Output the [x, y] coordinate of the center of the cell containing the given text.  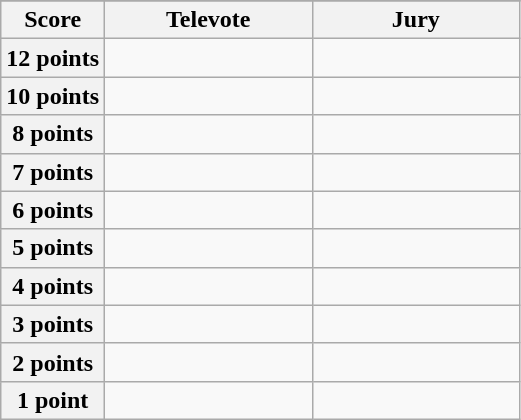
6 points [53, 210]
8 points [53, 134]
5 points [53, 248]
12 points [53, 58]
Score [53, 20]
10 points [53, 96]
Jury [416, 20]
3 points [53, 324]
2 points [53, 362]
4 points [53, 286]
1 point [53, 400]
7 points [53, 172]
Televote [209, 20]
